Provide the [x, y] coordinate of the cell's center where the given text is located.  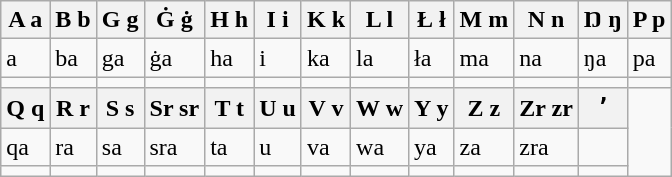
T t [230, 108]
V v [326, 108]
sra [174, 147]
la [380, 58]
M m [484, 20]
ga [120, 58]
B b [73, 20]
Ġ ġ [174, 20]
Y y [431, 108]
ya [431, 147]
Ł ł [431, 20]
zra [546, 147]
Z z [484, 108]
u [278, 147]
ta [230, 147]
P p [649, 20]
a [26, 58]
pa [649, 58]
A a [26, 20]
W w [380, 108]
U u [278, 108]
ba [73, 58]
Q q [26, 108]
ġa [174, 58]
ŋa [602, 58]
za [484, 147]
qa [26, 147]
Sr sr [174, 108]
N n [546, 20]
H h [230, 20]
G g [120, 20]
L l [380, 20]
I i [278, 20]
sa [120, 147]
ʼ [602, 108]
na [546, 58]
wa [380, 147]
ka [326, 58]
ła [431, 58]
va [326, 147]
S s [120, 108]
K k [326, 20]
ra [73, 147]
ha [230, 58]
ma [484, 58]
R r [73, 108]
Zr zr [546, 108]
Ŋ ŋ [602, 20]
i [278, 58]
